Return [x, y] of the center of cell containing provided text 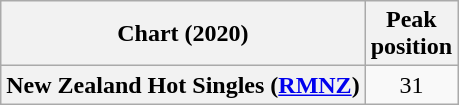
Chart (2020) [183, 34]
31 [411, 85]
Peakposition [411, 34]
New Zealand Hot Singles (RMNZ) [183, 85]
